From the cell containing the given text, extract its center point as [x, y] coordinate. 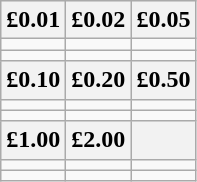
£0.20 [98, 80]
£0.01 [34, 20]
£0.05 [164, 20]
£0.02 [98, 20]
£0.10 [34, 80]
£2.00 [98, 140]
£0.50 [164, 80]
£1.00 [34, 140]
